Return the (X, Y) coordinate for the center point of the cell that contains the specified text.  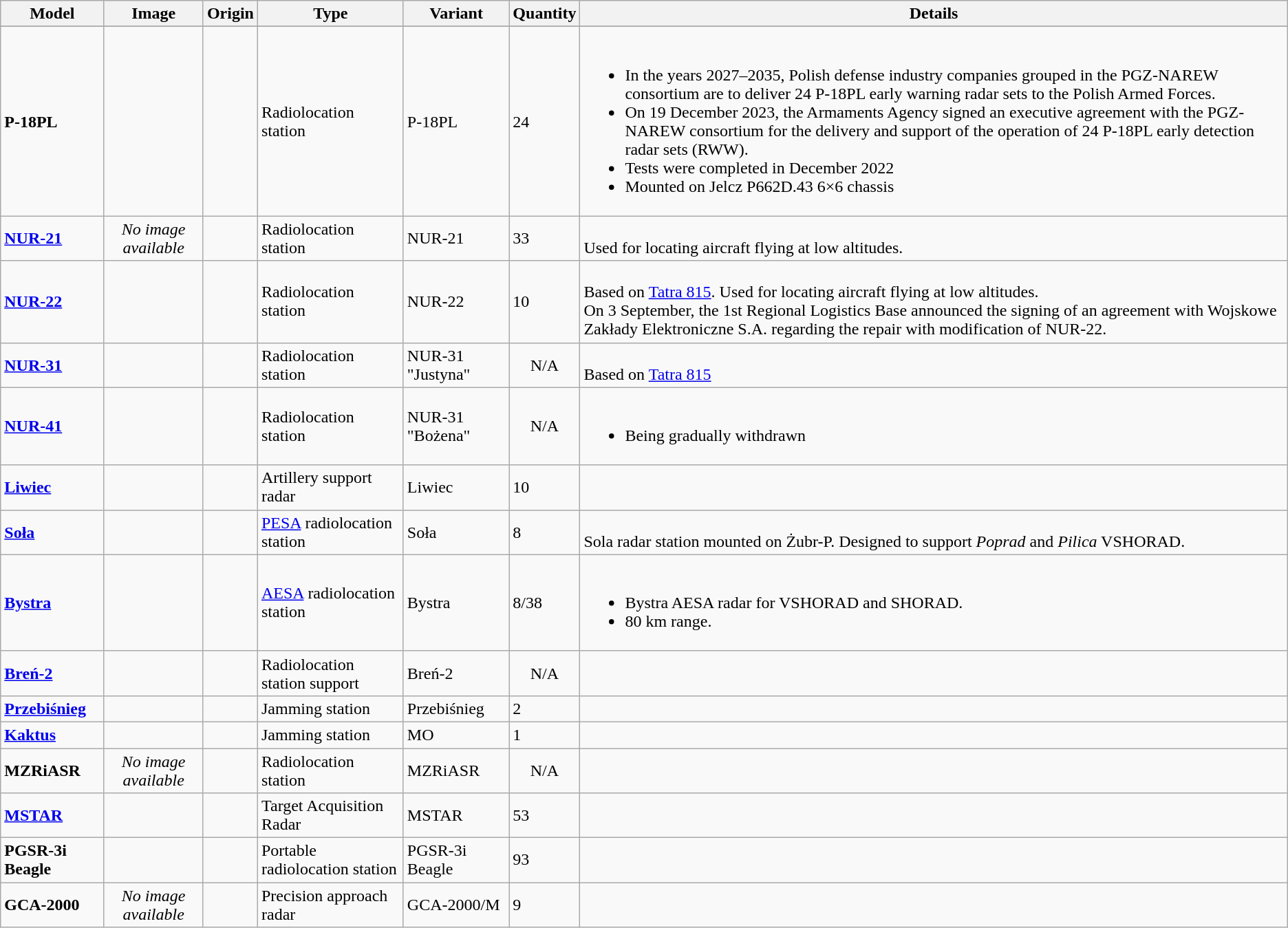
Details (934, 14)
Variant (456, 14)
Portable radiolocation station (330, 860)
Sola radar station mounted on Żubr-P. Designed to support Poprad and Pilica VSHORAD. (934, 532)
24 (545, 121)
NUR-31 "Bożena" (456, 427)
GCA-2000/M (456, 905)
33 (545, 238)
Model (52, 14)
Radiolocation station support (330, 673)
Based on Tatra 815 (934, 365)
2 (545, 709)
9 (545, 905)
Target Acquisition Radar (330, 816)
AESA radiolocation station (330, 603)
PESA radiolocation station (330, 532)
Image (153, 14)
NUR-41 (52, 427)
8/38 (545, 603)
93 (545, 860)
NUR-31 (52, 365)
NUR-31 "Justyna" (456, 365)
Being gradually withdrawn (934, 427)
Kaktus (52, 735)
Artillery support radar (330, 487)
Precision approach radar (330, 905)
MO (456, 735)
53 (545, 816)
Type (330, 14)
1 (545, 735)
Used for locating aircraft flying at low altitudes. (934, 238)
GCA-2000 (52, 905)
Origin (230, 14)
8 (545, 532)
Bystra AESA radar for VSHORAD and SHORAD.80 km range. (934, 603)
Quantity (545, 14)
